For the text-containing cell, return its midpoint in (X, Y) coordinate format. 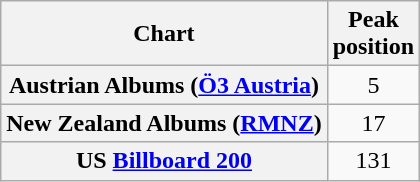
17 (373, 123)
131 (373, 161)
Austrian Albums (Ö3 Austria) (164, 85)
Chart (164, 34)
Peakposition (373, 34)
New Zealand Albums (RMNZ) (164, 123)
5 (373, 85)
US Billboard 200 (164, 161)
